From the cell containing the given text, extract its center point as [X, Y] coordinate. 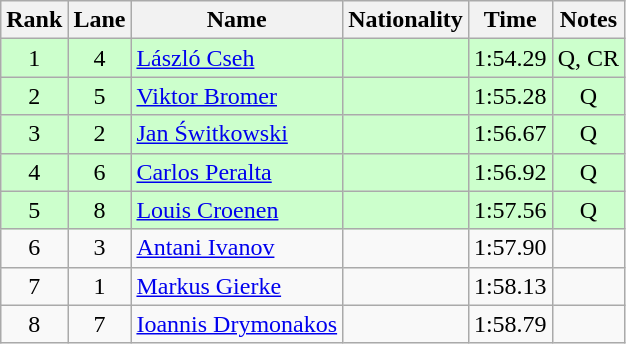
1:56.92 [510, 172]
Louis Croenen [237, 210]
Time [510, 20]
Carlos Peralta [237, 172]
Lane [100, 20]
Antani Ivanov [237, 248]
1:57.90 [510, 248]
Ioannis Drymonakos [237, 324]
1:58.13 [510, 286]
Nationality [406, 20]
Jan Świtkowski [237, 134]
Q, CR [588, 58]
1:57.56 [510, 210]
1:56.67 [510, 134]
1:54.29 [510, 58]
Markus Gierke [237, 286]
Notes [588, 20]
Viktor Bromer [237, 96]
Rank [34, 20]
László Cseh [237, 58]
Name [237, 20]
1:55.28 [510, 96]
1:58.79 [510, 324]
